Capture the cell that displays the provided text and extract its (X, Y) central coordinate. 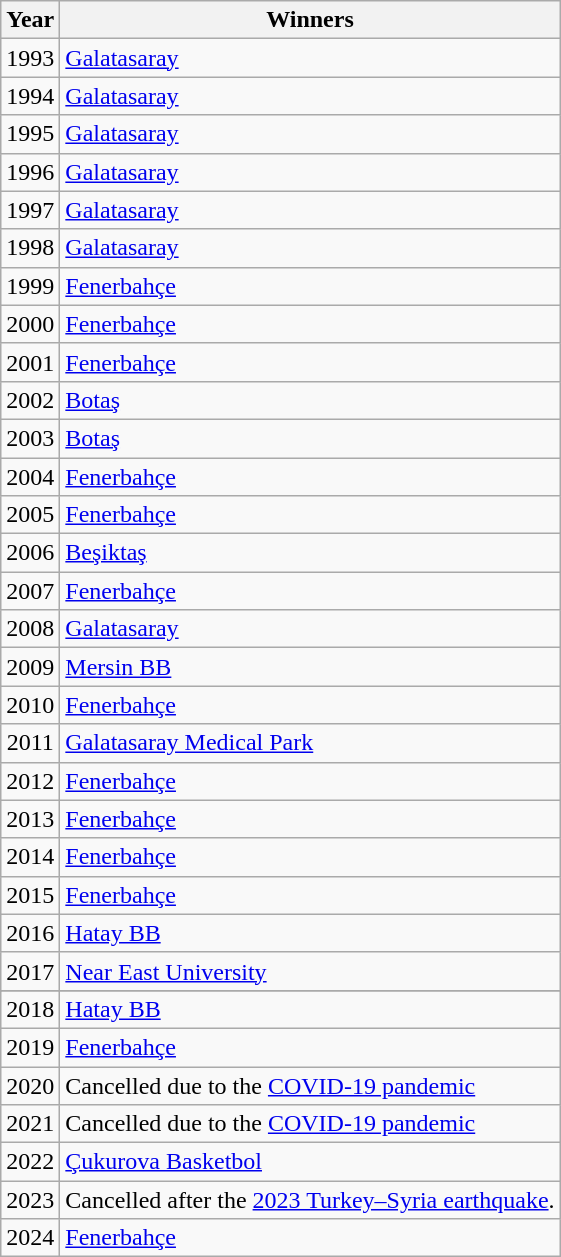
2007 (30, 591)
2023 (30, 1200)
2005 (30, 515)
2000 (30, 324)
2003 (30, 438)
1998 (30, 248)
Cancelled after the 2023 Turkey–Syria earthquake. (310, 1200)
2024 (30, 1238)
2010 (30, 705)
Mersin BB (310, 667)
Winners (310, 20)
1999 (30, 286)
2022 (30, 1162)
2021 (30, 1124)
2015 (30, 895)
2001 (30, 362)
Near East University (310, 971)
1993 (30, 58)
2011 (30, 743)
2017 (30, 971)
1996 (30, 172)
Galatasaray Medical Park (310, 743)
2012 (30, 781)
1995 (30, 134)
1994 (30, 96)
2009 (30, 667)
2019 (30, 1047)
2006 (30, 553)
2018 (30, 1009)
Beşiktaş (310, 553)
2014 (30, 857)
2013 (30, 819)
2004 (30, 477)
2020 (30, 1085)
2016 (30, 933)
2002 (30, 400)
Year (30, 20)
1997 (30, 210)
2008 (30, 629)
Çukurova Basketbol (310, 1162)
